Search for the cell housing the specified text and yield its (X, Y) center coordinate. 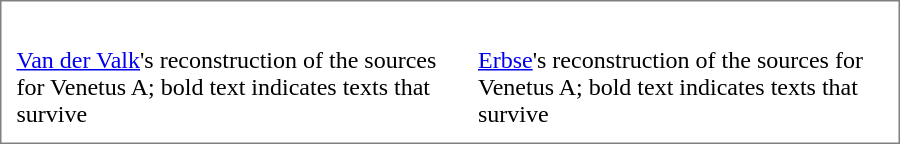
Erbse's reconstruction of the sources for Venetus A; bold text indicates texts that survive (680, 88)
Van der Valk's reconstruction of the sources for Venetus A; bold text indicates texts that survive (233, 88)
